Determine the [x, y] coordinate at the center of the cell enclosing the given text.  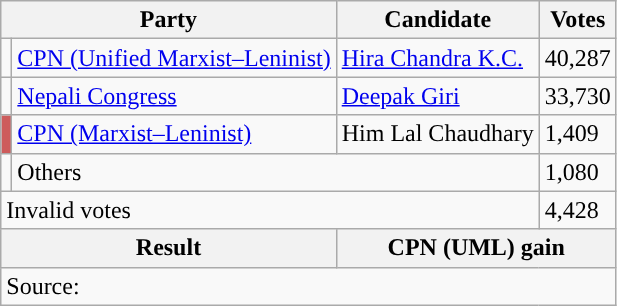
Hira Chandra K.C. [438, 58]
4,428 [578, 210]
Result [168, 248]
CPN (Marxist–Leninist) [174, 134]
33,730 [578, 96]
CPN (UML) gain [476, 248]
Invalid votes [270, 210]
Party [168, 20]
Him Lal Chaudhary [438, 134]
1,080 [578, 172]
Nepali Congress [174, 96]
Deepak Giri [438, 96]
40,287 [578, 58]
1,409 [578, 134]
Votes [578, 20]
CPN (Unified Marxist–Leninist) [174, 58]
Others [276, 172]
Candidate [438, 20]
Source: [309, 286]
